Locate the cell with the specified text and output its [x, y] center coordinate. 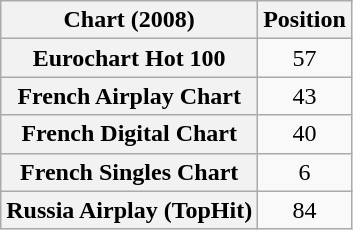
Eurochart Hot 100 [130, 58]
Position [305, 20]
57 [305, 58]
French Singles Chart [130, 172]
43 [305, 96]
Chart (2008) [130, 20]
French Airplay Chart [130, 96]
Russia Airplay (TopHit) [130, 210]
84 [305, 210]
40 [305, 134]
French Digital Chart [130, 134]
6 [305, 172]
